Find where the given text appears and provide that cell's center as [X, Y] coordinate. 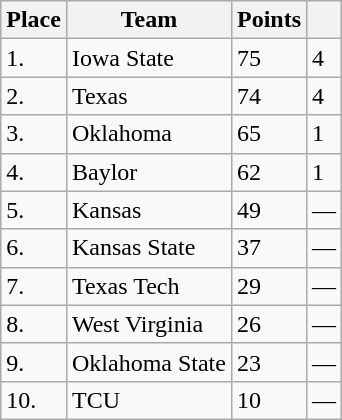
1. [34, 58]
Oklahoma State [148, 362]
6. [34, 248]
2. [34, 96]
Texas Tech [148, 286]
3. [34, 134]
10. [34, 400]
Kansas [148, 210]
8. [34, 324]
37 [268, 248]
26 [268, 324]
Oklahoma [148, 134]
65 [268, 134]
Kansas State [148, 248]
Team [148, 20]
— [324, 210]
TCU [148, 400]
5. [34, 210]
Texas [148, 96]
4. [34, 172]
Baylor [148, 172]
7. [34, 286]
62 [268, 172]
49 [268, 210]
Place [34, 20]
West Virginia [148, 324]
9. [34, 362]
Points [268, 20]
Iowa State [148, 58]
23 [268, 362]
74 [268, 96]
75 [268, 58]
10 [268, 400]
29 [268, 286]
